From the cell containing the given text, extract its center point as (X, Y) coordinate. 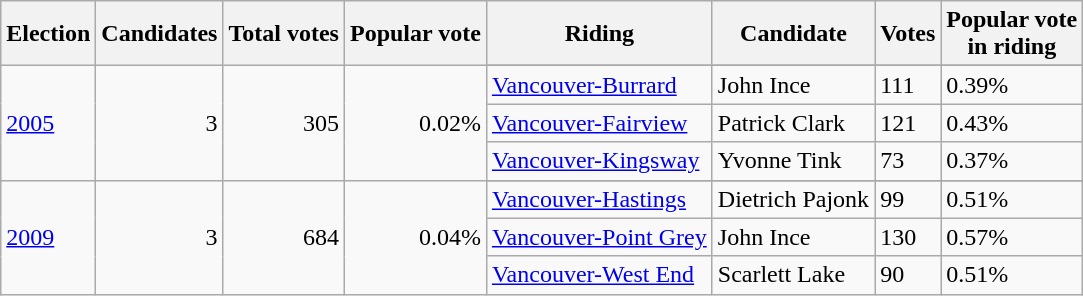
Popular vote (415, 34)
0.43% (1012, 123)
0.37% (1012, 161)
Scarlett Lake (793, 275)
Vancouver-Point Grey (599, 237)
99 (908, 199)
Election (48, 34)
0.02% (415, 123)
Candidate (793, 34)
Vancouver-Kingsway (599, 161)
Yvonne Tink (793, 161)
Candidates (160, 34)
Vancouver-West End (599, 275)
Vancouver-Burrard (599, 85)
0.39% (1012, 85)
684 (284, 237)
Riding (599, 34)
305 (284, 123)
73 (908, 161)
Popular votein riding (1012, 34)
2009 (48, 237)
Vancouver-Hastings (599, 199)
121 (908, 123)
Vancouver-Fairview (599, 123)
Patrick Clark (793, 123)
Dietrich Pajonk (793, 199)
90 (908, 275)
0.57% (1012, 237)
Votes (908, 34)
111 (908, 85)
0.04% (415, 237)
130 (908, 237)
2005 (48, 123)
Total votes (284, 34)
